Detect which cell encompasses the target text, then output its [X, Y] center coordinate. 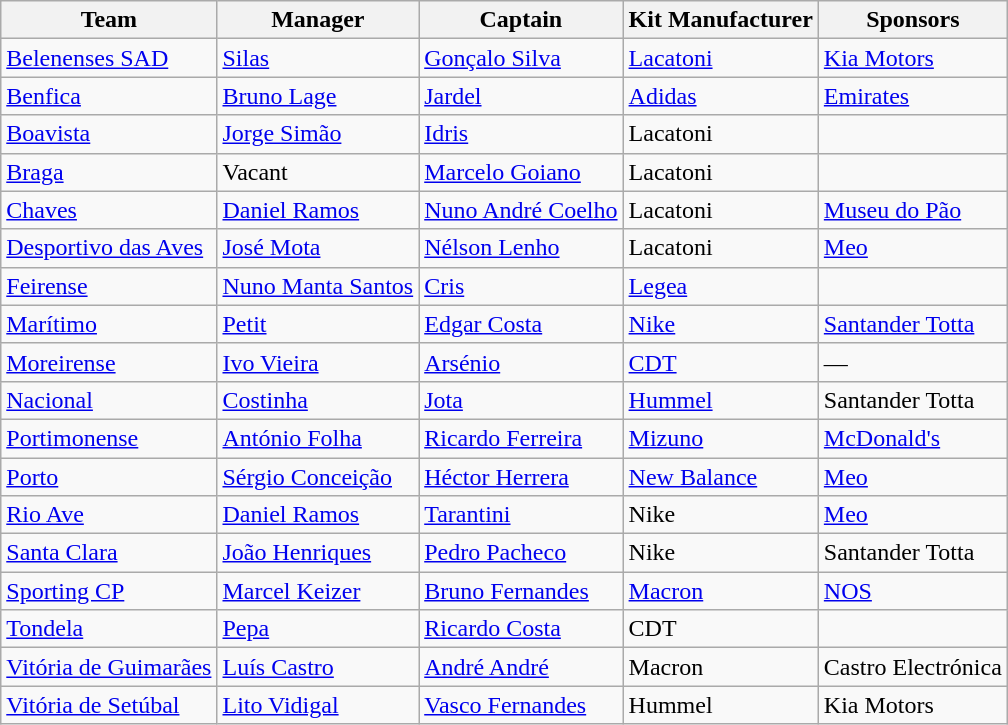
Jardel [521, 96]
Nacional [109, 400]
João Henriques [318, 553]
Jorge Simão [318, 134]
Tarantini [521, 515]
Vacant [318, 172]
Kit Manufacturer [720, 20]
Sporting CP [109, 591]
Pepa [318, 629]
Jota [521, 400]
Marcelo Goiano [521, 172]
Porto [109, 477]
Legea [720, 286]
Cris [521, 286]
McDonald's [912, 438]
Arsénio [521, 362]
Sponsors [912, 20]
António Folha [318, 438]
Nuno André Coelho [521, 210]
Portimonense [109, 438]
Manager [318, 20]
Castro Electrónica [912, 667]
Bruno Fernandes [521, 591]
Chaves [109, 210]
Emirates [912, 96]
Belenenses SAD [109, 58]
Ivo Vieira [318, 362]
Vasco Fernandes [521, 705]
Edgar Costa [521, 324]
Costinha [318, 400]
Luís Castro [318, 667]
Museu do Pão [912, 210]
Idris [521, 134]
Tondela [109, 629]
Vitória de Guimarães [109, 667]
Nuno Manta Santos [318, 286]
André André [521, 667]
Team [109, 20]
Gonçalo Silva [521, 58]
Benfica [109, 96]
Marítimo [109, 324]
Sérgio Conceição [318, 477]
NOS [912, 591]
Rio Ave [109, 515]
Héctor Herrera [521, 477]
Bruno Lage [318, 96]
Nélson Lenho [521, 248]
Silas [318, 58]
José Mota [318, 248]
Petit [318, 324]
Boavista [109, 134]
New Balance [720, 477]
Mizuno [720, 438]
Marcel Keizer [318, 591]
Desportivo das Aves [109, 248]
Vitória de Setúbal [109, 705]
Feirense [109, 286]
Ricardo Costa [521, 629]
Adidas [720, 96]
Santa Clara [109, 553]
Captain [521, 20]
Lito Vidigal [318, 705]
Ricardo Ferreira [521, 438]
Braga [109, 172]
Pedro Pacheco [521, 553]
— [912, 362]
Moreirense [109, 362]
